Identify which cell holds the provided text, then report its [X, Y] central coordinate. 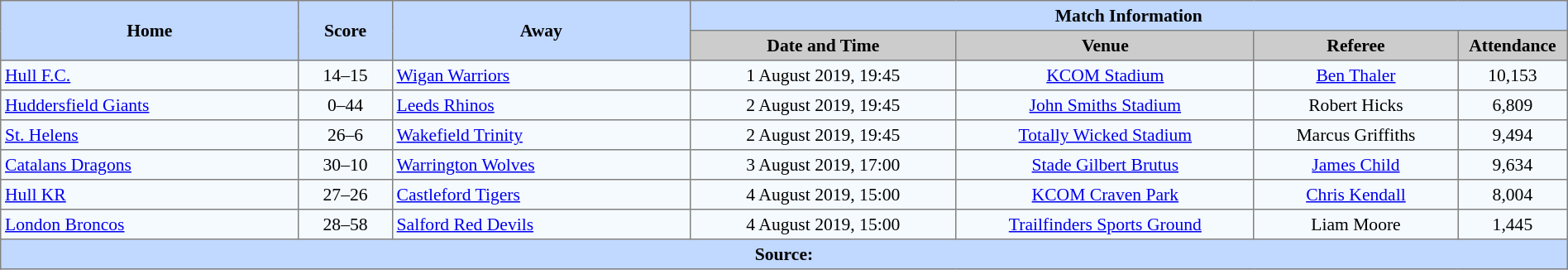
Hull KR [150, 195]
Wigan Warriors [541, 75]
27–26 [346, 195]
KCOM Stadium [1105, 75]
Liam Moore [1355, 224]
Catalans Dragons [150, 165]
9,494 [1513, 135]
Match Information [1128, 16]
Away [541, 31]
Wakefield Trinity [541, 135]
John Smiths Stadium [1105, 105]
Marcus Griffiths [1355, 135]
26–6 [346, 135]
Totally Wicked Stadium [1105, 135]
Warrington Wolves [541, 165]
8,004 [1513, 195]
Date and Time [823, 46]
Score [346, 31]
Attendance [1513, 46]
Trailfinders Sports Ground [1105, 224]
St. Helens [150, 135]
6,809 [1513, 105]
Robert Hicks [1355, 105]
14–15 [346, 75]
9,634 [1513, 165]
Hull F.C. [150, 75]
Salford Red Devils [541, 224]
1 August 2019, 19:45 [823, 75]
28–58 [346, 224]
Source: [784, 254]
3 August 2019, 17:00 [823, 165]
1,445 [1513, 224]
Venue [1105, 46]
KCOM Craven Park [1105, 195]
Chris Kendall [1355, 195]
Stade Gilbert Brutus [1105, 165]
Ben Thaler [1355, 75]
0–44 [346, 105]
James Child [1355, 165]
30–10 [346, 165]
London Broncos [150, 224]
10,153 [1513, 75]
Castleford Tigers [541, 195]
Huddersfield Giants [150, 105]
Referee [1355, 46]
Leeds Rhinos [541, 105]
Home [150, 31]
